Find where the given text appears and provide that cell's center as [x, y] coordinate. 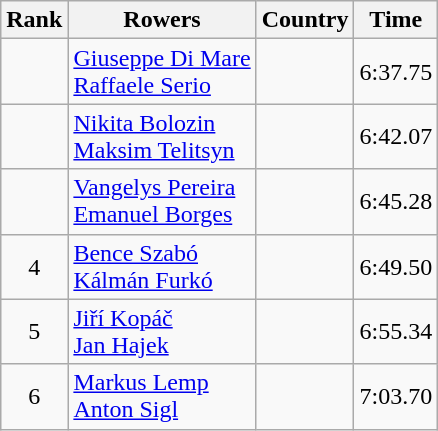
6:37.75 [396, 72]
6:42.07 [396, 136]
Rank [34, 20]
6:55.34 [396, 332]
Bence SzabóKálmán Furkó [162, 266]
Time [396, 20]
Country [305, 20]
Jiří KopáčJan Hajek [162, 332]
5 [34, 332]
Markus LempAnton Sigl [162, 396]
6:45.28 [396, 202]
Giuseppe Di MareRaffaele Serio [162, 72]
4 [34, 266]
6 [34, 396]
Nikita BolozinMaksim Telitsyn [162, 136]
7:03.70 [396, 396]
Vangelys PereiraEmanuel Borges [162, 202]
6:49.50 [396, 266]
Rowers [162, 20]
